Return (X, Y) of the center of cell containing provided text 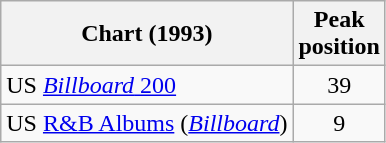
US R&B Albums (Billboard) (147, 123)
Chart (1993) (147, 34)
9 (339, 123)
Peakposition (339, 34)
39 (339, 85)
US Billboard 200 (147, 85)
